Provide the [x, y] coordinate of the cell's center where the given text is located.  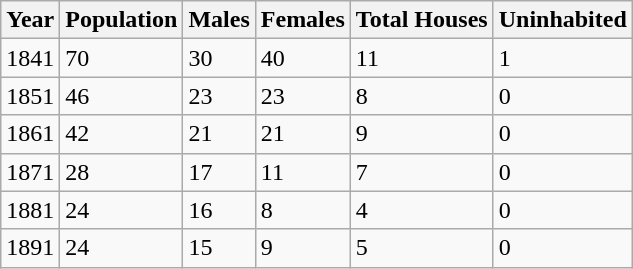
Females [302, 20]
1891 [30, 248]
46 [122, 96]
70 [122, 58]
1871 [30, 172]
42 [122, 134]
1 [562, 58]
Males [219, 20]
1841 [30, 58]
17 [219, 172]
1851 [30, 96]
Population [122, 20]
Year [30, 20]
7 [422, 172]
1881 [30, 210]
5 [422, 248]
4 [422, 210]
Uninhabited [562, 20]
Total Houses [422, 20]
1861 [30, 134]
30 [219, 58]
40 [302, 58]
28 [122, 172]
16 [219, 210]
15 [219, 248]
